For the text-containing cell, return its midpoint in (X, Y) coordinate format. 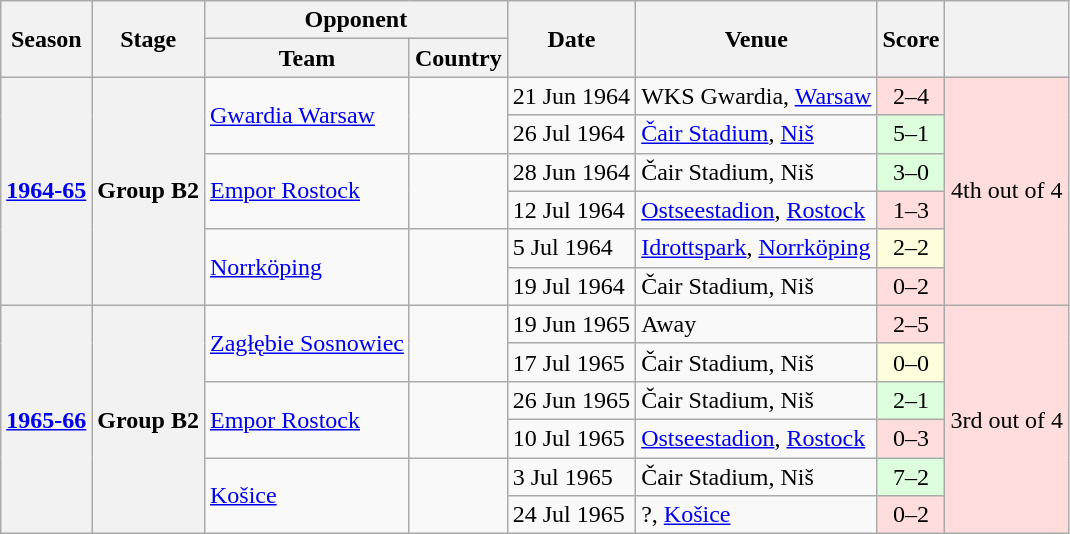
3 Jul 1965 (571, 477)
5–1 (911, 134)
2–1 (911, 400)
19 Jul 1964 (571, 286)
1965-66 (46, 419)
1–3 (911, 210)
Norrköping (306, 267)
2–4 (911, 96)
5 Jul 1964 (571, 248)
2–2 (911, 248)
26 Jun 1965 (571, 400)
7–2 (911, 477)
19 Jun 1965 (571, 324)
WKS Gwardia, Warsaw (756, 96)
0–3 (911, 438)
24 Jul 1965 (571, 515)
Season (46, 39)
10 Jul 1965 (571, 438)
3–0 (911, 172)
Score (911, 39)
17 Jul 1965 (571, 362)
26 Jul 1964 (571, 134)
12 Jul 1964 (571, 210)
Zagłębie Sosnowiec (306, 343)
Gwardia Warsaw (306, 115)
Team (306, 58)
2–5 (911, 324)
3rd out of 4 (1007, 419)
4th out of 4 (1007, 191)
Away (756, 324)
Stage (148, 39)
Idrottspark, Norrköping (756, 248)
0–0 (911, 362)
Date (571, 39)
21 Jun 1964 (571, 96)
Košice (306, 496)
Country (458, 58)
28 Jun 1964 (571, 172)
1964-65 (46, 191)
Venue (756, 39)
Opponent (356, 20)
?, Košice (756, 515)
